Find where the given text appears and provide that cell's center as (X, Y) coordinate. 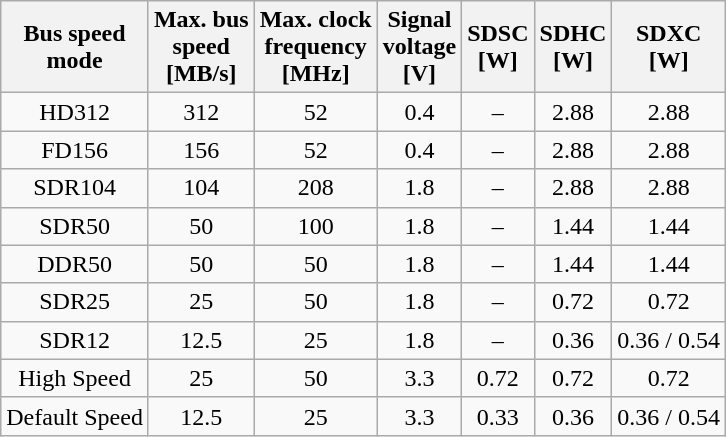
SDR50 (75, 226)
SDR12 (75, 340)
SDR25 (75, 302)
100 (316, 226)
HD312 (75, 112)
DDR50 (75, 264)
Bus speedmode (75, 47)
104 (201, 188)
Default Speed (75, 416)
312 (201, 112)
156 (201, 150)
208 (316, 188)
High Speed (75, 378)
SDHC[W] (573, 47)
0.33 (498, 416)
FD156 (75, 150)
Signalvoltage[V] (419, 47)
SDXC[W] (669, 47)
Max. clockfrequency[MHz] (316, 47)
Max. busspeed[MB/s] (201, 47)
SDR104 (75, 188)
SDSC[W] (498, 47)
